Capture the cell that displays the provided text and extract its [x, y] central coordinate. 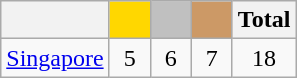
Total [264, 20]
Singapore [55, 58]
18 [264, 58]
7 [212, 58]
6 [170, 58]
5 [130, 58]
